Scan for the cell matching the given text and deliver its (X, Y) coordinate at center. 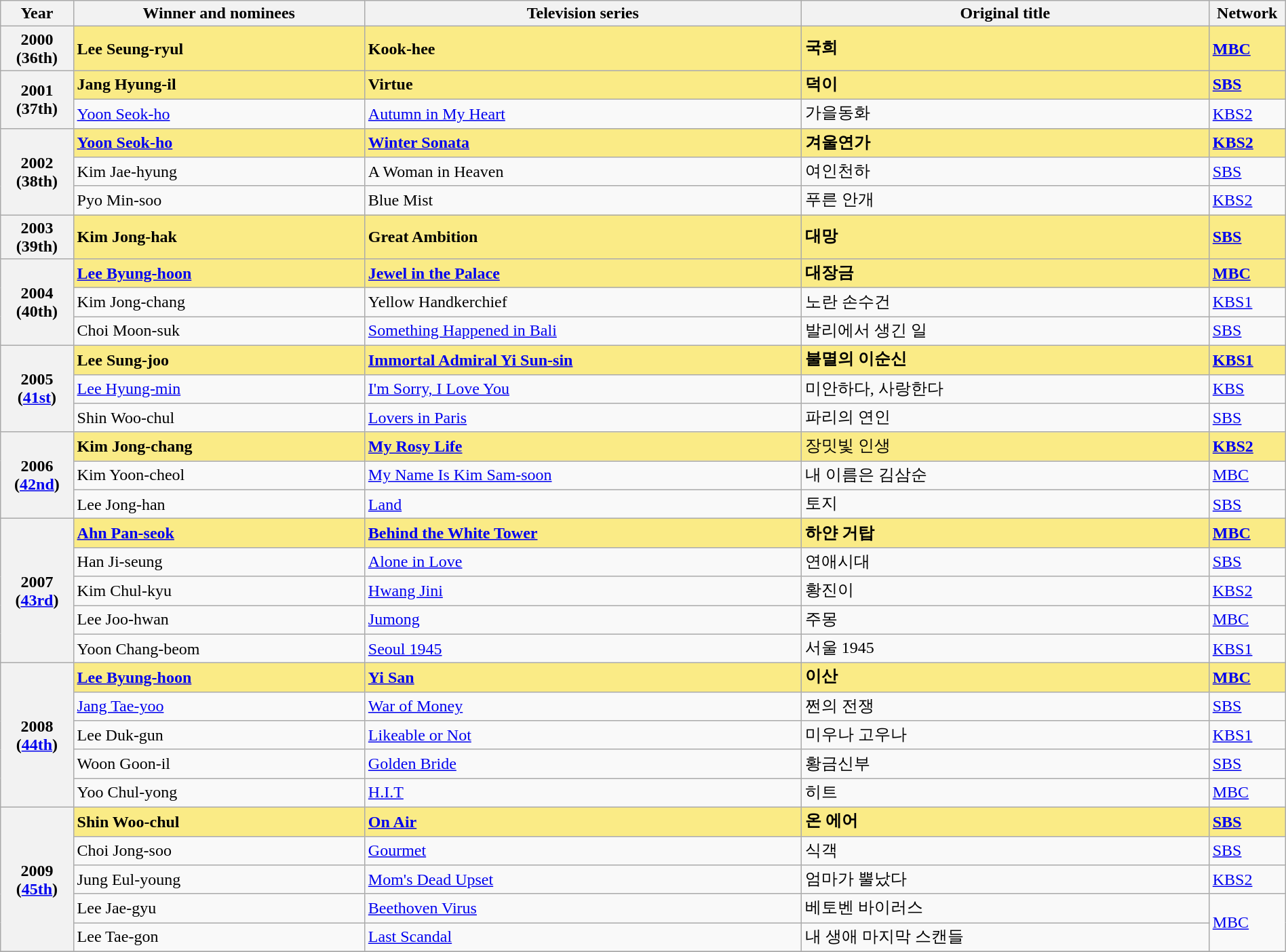
Jung Eul-young (218, 880)
Television series (583, 14)
Last Scandal (583, 937)
히트 (1005, 793)
엄마가 뿔났다 (1005, 880)
불멸의 이순신 (1005, 359)
Yellow Handkerchief (583, 302)
2008(44th) (37, 735)
Yoo Chul-yong (218, 793)
2005(41st) (37, 389)
Yi San (583, 678)
이산 (1005, 678)
Mom's Dead Upset (583, 880)
황금신부 (1005, 763)
내 이름은 김삼순 (1005, 476)
2009(45th) (37, 879)
Choi Jong-soo (218, 850)
Lovers in Paris (583, 418)
Network (1247, 14)
주몽 (1005, 620)
대장금 (1005, 274)
식객 (1005, 850)
Original title (1005, 14)
발리에서 생긴 일 (1005, 331)
파리의 연인 (1005, 418)
Jewel in the Palace (583, 274)
Lee Jae-gyu (218, 909)
Kook-hee (583, 49)
대망 (1005, 237)
연애시대 (1005, 561)
Pyo Min-soo (218, 201)
노란 손수건 (1005, 302)
Jumong (583, 620)
황진이 (1005, 591)
장밋빛 인생 (1005, 446)
Jang Hyung-il (218, 85)
Land (583, 504)
여인천하 (1005, 172)
Virtue (583, 85)
Gourmet (583, 850)
베토벤 바이러스 (1005, 909)
2000(36th) (37, 49)
Ahn Pan-seok (218, 533)
Lee Seung-ryul (218, 49)
War of Money (583, 707)
쩐의 전쟁 (1005, 707)
Year (37, 14)
Woon Goon-il (218, 763)
A Woman in Heaven (583, 172)
Great Ambition (583, 237)
Kim Chul-kyu (218, 591)
겨울연가 (1005, 142)
국희 (1005, 49)
Likeable or Not (583, 735)
Blue Mist (583, 201)
Choi Moon-suk (218, 331)
Jang Tae-yoo (218, 707)
Lee Hyung-min (218, 389)
내 생애 마지막 스캔들 (1005, 937)
미안하다, 사랑한다 (1005, 389)
2002(38th) (37, 172)
Yoon Chang-beom (218, 648)
Beethoven Virus (583, 909)
하얀 거탑 (1005, 533)
Autumn in My Heart (583, 114)
2003(39th) (37, 237)
H.I.T (583, 793)
Lee Joo-hwan (218, 620)
Kim Yoon-cheol (218, 476)
온 에어 (1005, 822)
I'm Sorry, I Love You (583, 389)
Something Happened in Bali (583, 331)
2007(43rd) (37, 591)
KBS (1247, 389)
토지 (1005, 504)
서울 1945 (1005, 648)
Lee Duk-gun (218, 735)
덕이 (1005, 85)
My Name Is Kim Sam-soon (583, 476)
Golden Bride (583, 763)
미우나 고우나 (1005, 735)
Han Ji-seung (218, 561)
Kim Jae-hyung (218, 172)
Lee Tae-gon (218, 937)
Immortal Admiral Yi Sun-sin (583, 359)
푸른 안개 (1005, 201)
Winter Sonata (583, 142)
On Air (583, 822)
Behind the White Tower (583, 533)
2004(40th) (37, 302)
Seoul 1945 (583, 648)
2006(42nd) (37, 475)
가을동화 (1005, 114)
Lee Sung-joo (218, 359)
Hwang Jini (583, 591)
Kim Jong-hak (218, 237)
My Rosy Life (583, 446)
Winner and nominees (218, 14)
2001(37th) (37, 99)
Lee Jong-han (218, 504)
Alone in Love (583, 561)
